Find where the given text appears and provide that cell's center as [x, y] coordinate. 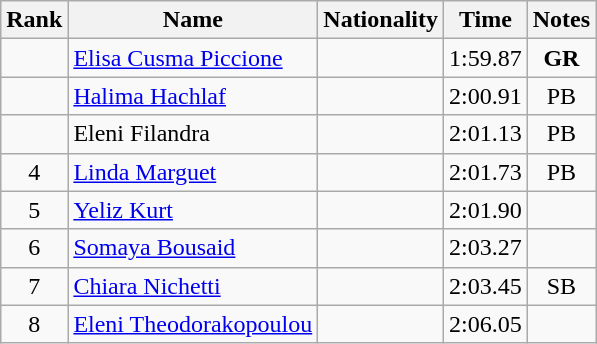
5 [34, 210]
2:03.27 [486, 248]
Eleni Theodorakopoulou [193, 324]
Somaya Bousaid [193, 248]
2:01.90 [486, 210]
Halima Hachlaf [193, 96]
Nationality [381, 20]
7 [34, 286]
Elisa Cusma Piccione [193, 58]
Rank [34, 20]
1:59.87 [486, 58]
8 [34, 324]
Chiara Nichetti [193, 286]
Yeliz Kurt [193, 210]
GR [561, 58]
SB [561, 286]
2:00.91 [486, 96]
Time [486, 20]
2:01.73 [486, 172]
Name [193, 20]
2:03.45 [486, 286]
Notes [561, 20]
2:01.13 [486, 134]
6 [34, 248]
Eleni Filandra [193, 134]
4 [34, 172]
2:06.05 [486, 324]
Linda Marguet [193, 172]
